Detect which cell encompasses the target text, then output its [x, y] center coordinate. 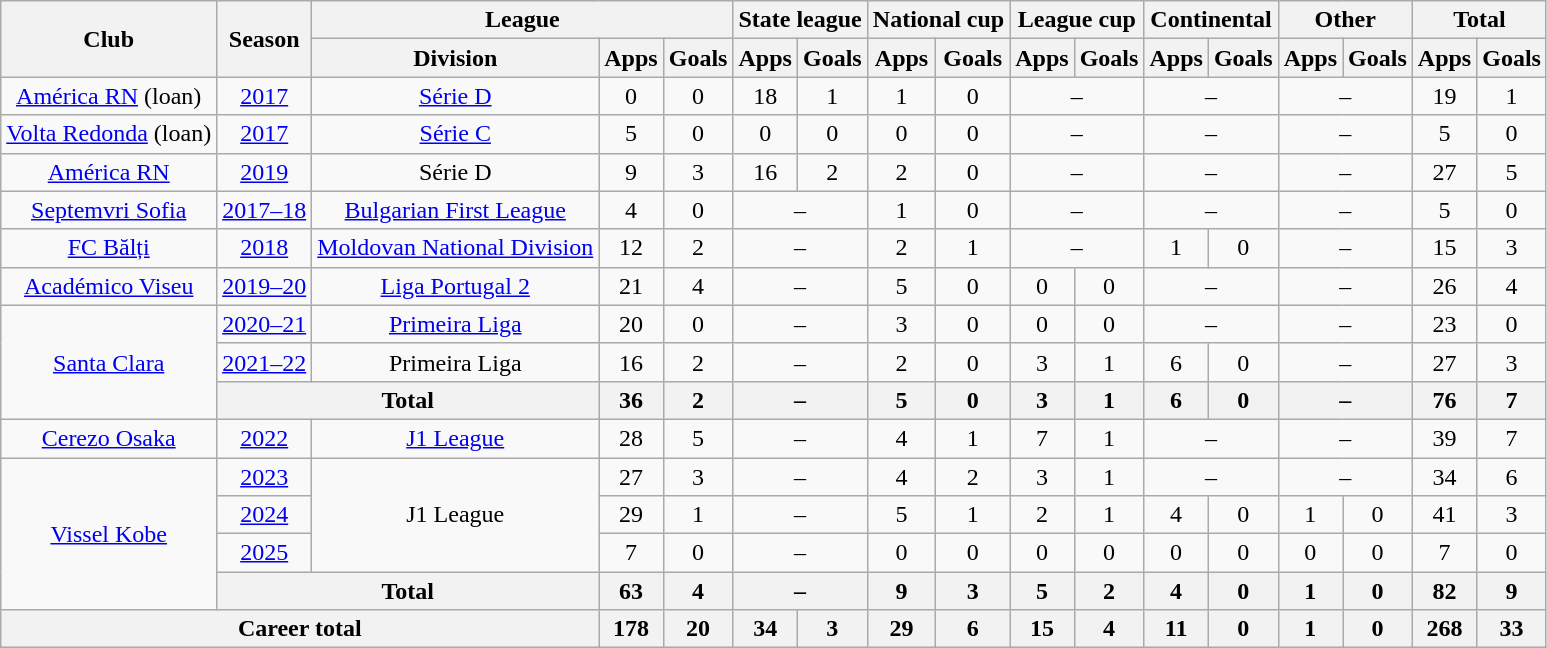
19 [1444, 96]
2021–22 [264, 362]
23 [1444, 324]
11 [1176, 629]
Bulgarian First League [456, 210]
Division [456, 58]
América RN [109, 172]
2020–21 [264, 324]
Moldovan National Division [456, 248]
2018 [264, 248]
178 [631, 629]
Season [264, 39]
63 [631, 591]
2025 [264, 553]
Liga Portugal 2 [456, 286]
2017–18 [264, 210]
Santa Clara [109, 362]
América RN (loan) [109, 96]
State league [800, 20]
2022 [264, 438]
2024 [264, 515]
Vissel Kobe [109, 534]
36 [631, 400]
2023 [264, 477]
League [522, 20]
18 [765, 96]
41 [1444, 515]
Career total [300, 629]
League cup [1077, 20]
28 [631, 438]
Cerezo Osaka [109, 438]
82 [1444, 591]
39 [1444, 438]
2019 [264, 172]
Septemvri Sofia [109, 210]
FC Bălți [109, 248]
33 [1512, 629]
Continental [1211, 20]
Volta Redonda (loan) [109, 134]
Académico Viseu [109, 286]
21 [631, 286]
Club [109, 39]
Other [1345, 20]
2019–20 [264, 286]
26 [1444, 286]
76 [1444, 400]
12 [631, 248]
National cup [938, 20]
Série C [456, 134]
268 [1444, 629]
